Determine the (X, Y) coordinate at the center of the cell enclosing the given text.  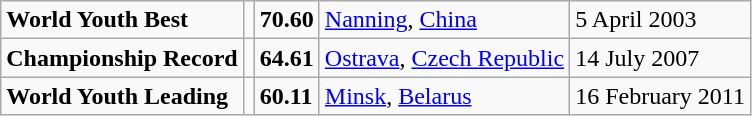
Nanning, China (444, 20)
World Youth Best (122, 20)
60.11 (286, 96)
Championship Record (122, 58)
World Youth Leading (122, 96)
Ostrava, Czech Republic (444, 58)
14 July 2007 (660, 58)
16 February 2011 (660, 96)
64.61 (286, 58)
Minsk, Belarus (444, 96)
70.60 (286, 20)
5 April 2003 (660, 20)
